Locate the cell with the specified text and output its [x, y] center coordinate. 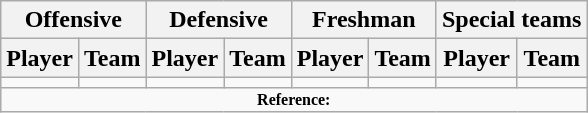
Defensive [218, 20]
Reference: [294, 100]
Special teams [511, 20]
Freshman [364, 20]
Offensive [74, 20]
